Capture the cell that displays the provided text and extract its (X, Y) central coordinate. 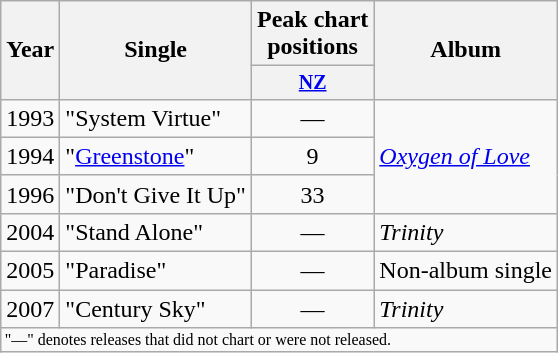
1996 (30, 194)
2004 (30, 232)
"Stand Alone" (156, 232)
Peak chartpositions (312, 34)
"System Virtue" (156, 118)
Album (466, 50)
"Paradise" (156, 271)
Year (30, 50)
Oxygen of Love (466, 156)
Single (156, 50)
"Don't Give It Up" (156, 194)
1994 (30, 156)
Non-album single (466, 271)
"Greenstone" (156, 156)
NZ (312, 82)
"—" denotes releases that did not chart or were not released. (280, 340)
9 (312, 156)
2005 (30, 271)
1993 (30, 118)
"Century Sky" (156, 309)
33 (312, 194)
2007 (30, 309)
